Locate the cell with the specified text and output its (X, Y) center coordinate. 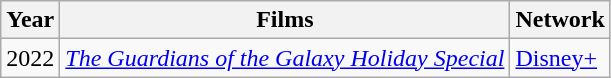
Films (285, 20)
Network (560, 20)
2022 (30, 58)
The Guardians of the Galaxy Holiday Special (285, 58)
Disney+ (560, 58)
Year (30, 20)
